Pinpoint the cell where the given text exists, returning its [X, Y] midpoint coordinate. 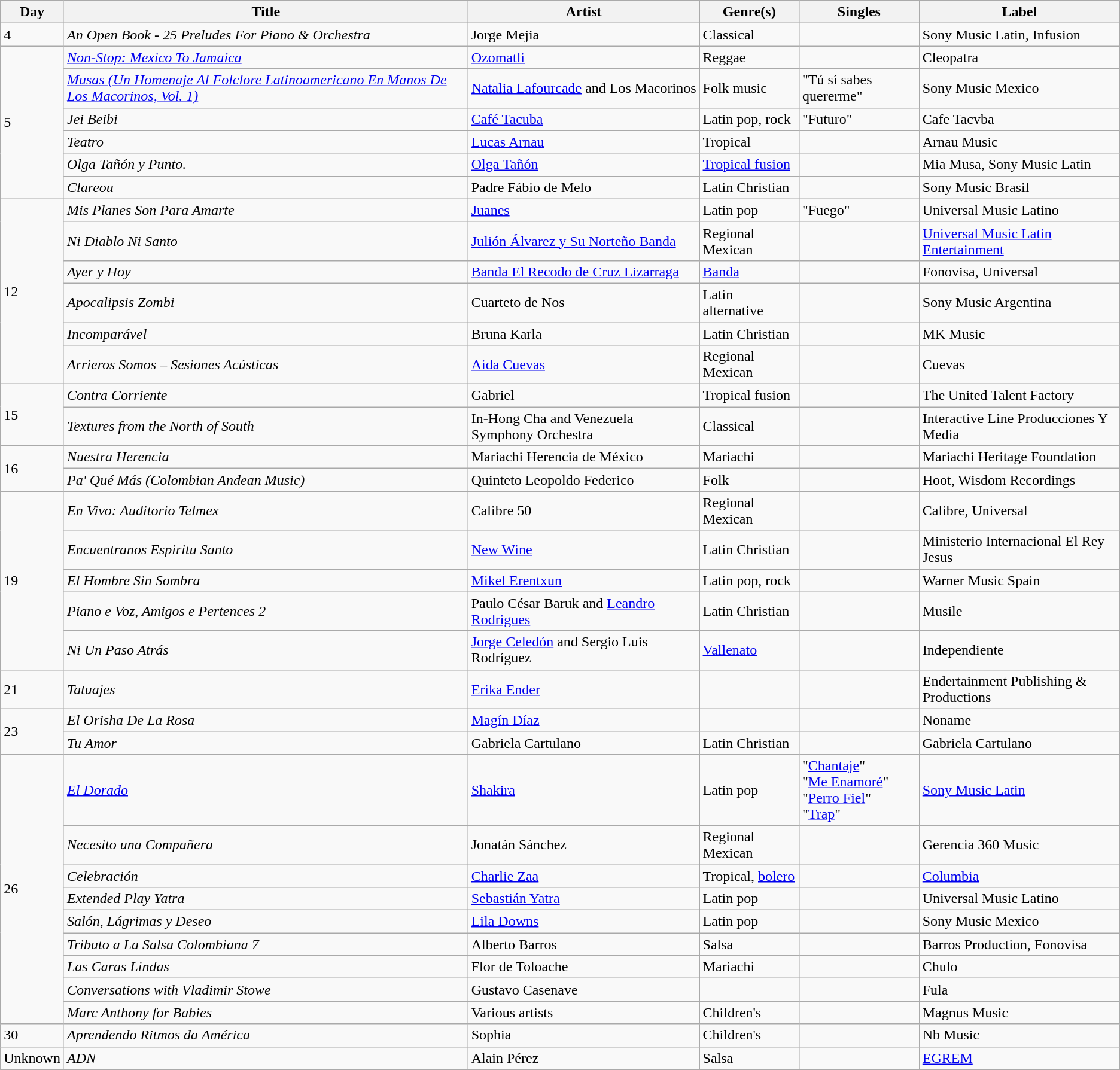
Banda El Recodo de Cruz Lizarraga [584, 272]
"Fuego" [859, 210]
21 [32, 689]
Tropical [749, 142]
Gerencia 360 Music [1019, 845]
Jonatán Sánchez [584, 845]
Tributo a La Salsa Colombiana 7 [266, 944]
Genre(s) [749, 12]
Olga Tañón y Punto. [266, 165]
Lucas Arnau [584, 142]
12 [32, 291]
Celebración [266, 876]
Gustavo Casenave [584, 990]
Contra Corriente [266, 396]
Fonovisa, Universal [1019, 272]
Vallenato [749, 650]
4 [32, 35]
Warner Music Spain [1019, 580]
Non-Stop: Mexico To Jamaica [266, 57]
In-Hong Cha and Venezuela Symphony Orchestra [584, 426]
Juanes [584, 210]
Tatuajes [266, 689]
16 [32, 469]
Various artists [584, 1013]
El Hombre Sin Sombra [266, 580]
Mariachi Heritage Foundation [1019, 457]
"Futuro" [859, 119]
19 [32, 580]
Universal Music Latin Entertainment [1019, 241]
Singles [859, 12]
Julión Álvarez y Su Norteño Banda [584, 241]
5 [32, 122]
Sony Music Brasil [1019, 187]
Teatro [266, 142]
Calibre, Universal [1019, 511]
An Open Book - 25 Preludes For Piano & Orchestra [266, 35]
15 [32, 415]
El Dorado [266, 790]
Barros Production, Fonovisa [1019, 944]
EGREM [1019, 1058]
Ni Un Paso Atrás [266, 650]
Magín Díaz [584, 720]
Alain Pérez [584, 1058]
Tropical, bolero [749, 876]
Olga Tañón [584, 165]
Calibre 50 [584, 511]
Extended Play Yatra [266, 899]
Charlie Zaa [584, 876]
Noname [1019, 720]
The United Talent Factory [1019, 396]
Jorge Mejia [584, 35]
Apocalipsis Zombi [266, 303]
Salón, Lágrimas y Deseo [266, 922]
Encuentranos Espiritu Santo [266, 549]
Sony Music Latin, Infusion [1019, 35]
Mia Musa, Sony Music Latin [1019, 165]
Arnau Music [1019, 142]
Alberto Barros [584, 944]
Jei Beibi [266, 119]
26 [32, 889]
Aprendendo Ritmos da América [266, 1035]
Latin alternative [749, 303]
Mikel Erentxun [584, 580]
Incomparável [266, 333]
Ayer y Hoy [266, 272]
Shakira [584, 790]
Ozomatli [584, 57]
Reggae [749, 57]
Jorge Celedón and Sergio Luis Rodríguez [584, 650]
Las Caras Lindas [266, 967]
Fula [1019, 990]
Mariachi Herencia de México [584, 457]
Folk [749, 480]
Nb Music [1019, 1035]
Sony Music Latin [1019, 790]
Pa' Qué Más (Colombian Andean Music) [266, 480]
Cafe Tacvba [1019, 119]
Flor de Toloache [584, 967]
Cleopatra [1019, 57]
Nuestra Herencia [266, 457]
Padre Fábio de Melo [584, 187]
En Vivo: Auditorio Telmex [266, 511]
MK Music [1019, 333]
Paulo César Baruk and Leandro Rodrigues [584, 612]
Musile [1019, 612]
Erika Ender [584, 689]
Sony Music Argentina [1019, 303]
Cuarteto de Nos [584, 303]
Cuevas [1019, 365]
Folk music [749, 89]
Textures from the North of South [266, 426]
"Tú sí sabes quererme" [859, 89]
Bruna Karla [584, 333]
Mis Planes Son Para Amarte [266, 210]
Café Tacuba [584, 119]
Magnus Music [1019, 1013]
Banda [749, 272]
30 [32, 1035]
Chulo [1019, 967]
Piano e Voz, Amigos e Pertences 2 [266, 612]
Sophia [584, 1035]
El Orisha De La Rosa [266, 720]
Interactive Line Producciones Y Media [1019, 426]
Marc Anthony for Babies [266, 1013]
Lila Downs [584, 922]
New Wine [584, 549]
Ni Diablo Ni Santo [266, 241]
Quinteto Leopoldo Federico [584, 480]
Necesito una Compañera [266, 845]
Arrieros Somos – Sesiones Acústicas [266, 365]
Gabriel [584, 396]
Unknown [32, 1058]
Endertainment Publishing & Productions [1019, 689]
Conversations with Vladimir Stowe [266, 990]
"Chantaje""Me Enamoré""Perro Fiel""Trap" [859, 790]
Clareou [266, 187]
23 [32, 731]
Natalia Lafourcade and Los Macorinos [584, 89]
Title [266, 12]
ADN [266, 1058]
Musas (Un Homenaje Al Folclore Latinoamericano En Manos De Los Macorinos, Vol. 1) [266, 89]
Hoot, Wisdom Recordings [1019, 480]
Label [1019, 12]
Day [32, 12]
Ministerio Internacional El Rey Jesus [1019, 549]
Aida Cuevas [584, 365]
Independiente [1019, 650]
Tu Amor [266, 743]
Sebastián Yatra [584, 899]
Artist [584, 12]
Columbia [1019, 876]
